Pinpoint the cell where the given text exists, returning its (X, Y) midpoint coordinate. 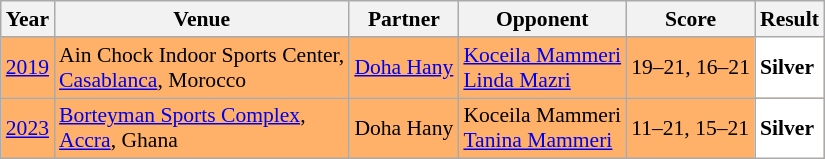
2023 (28, 128)
Venue (202, 19)
Ain Chock Indoor Sports Center,Casablanca, Morocco (202, 68)
11–21, 15–21 (690, 128)
Score (690, 19)
2019 (28, 68)
Koceila Mammeri Linda Mazri (542, 68)
Partner (404, 19)
19–21, 16–21 (690, 68)
Opponent (542, 19)
Koceila Mammeri Tanina Mammeri (542, 128)
Year (28, 19)
Borteyman Sports Complex,Accra, Ghana (202, 128)
Result (790, 19)
